Determine the (x, y) coordinate at the center of the cell enclosing the given text.  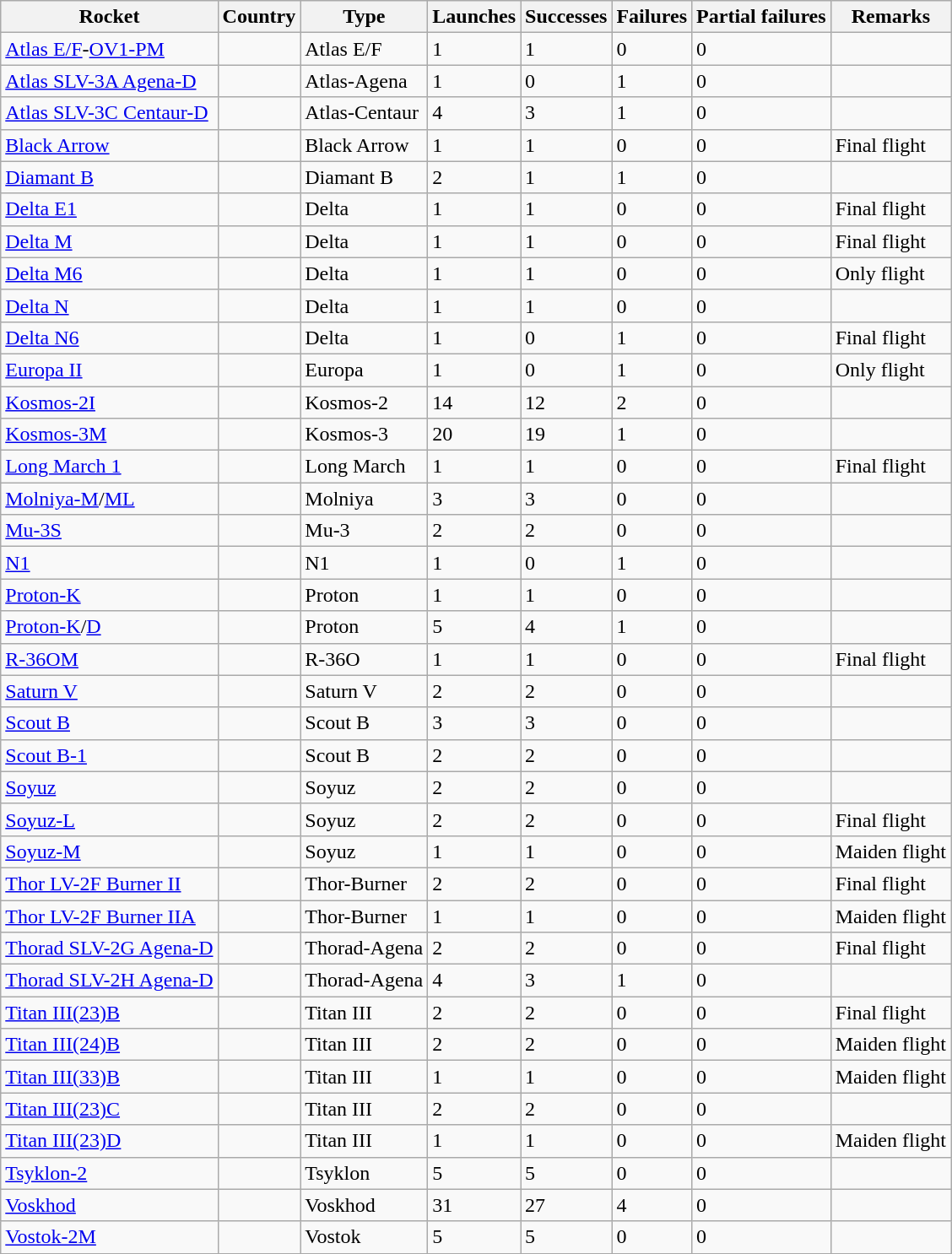
Mu-3 (365, 531)
Country (259, 17)
Titan III(23)C (110, 1109)
Titan III(23)D (110, 1141)
31 (474, 1205)
Thor LV-2F Burner IIA (110, 916)
Vostok-2M (110, 1237)
Titan III(33)B (110, 1077)
Kosmos-2 (365, 403)
Delta E1 (110, 209)
Titan III(24)B (110, 1045)
Successes (566, 17)
19 (566, 435)
Atlas E/F-OV1-PM (110, 49)
Europa II (110, 370)
Titan III(23)B (110, 1013)
Proton-K/D (110, 627)
Kosmos-3 (365, 435)
Molniya (365, 499)
Molniya-M/ML (110, 499)
Proton-K (110, 595)
R-36O (365, 659)
Atlas SLV-3C Centaur-D (110, 113)
Long March (365, 467)
14 (474, 403)
Tsyklon-2 (110, 1173)
Soyuz-M (110, 851)
20 (474, 435)
Delta M (110, 241)
Delta N6 (110, 338)
Thor LV-2F Burner II (110, 884)
27 (566, 1205)
Delta N (110, 305)
Partial failures (761, 17)
Kosmos-2I (110, 403)
Long March 1 (110, 467)
Soyuz-L (110, 819)
Thorad SLV-2H Agena-D (110, 981)
Atlas-Centaur (365, 113)
Type (365, 17)
Atlas-Agena (365, 81)
Mu-3S (110, 531)
Remarks (890, 17)
Launches (474, 17)
Thorad SLV-2G Agena-D (110, 949)
R-36OM (110, 659)
Atlas E/F (365, 49)
Europa (365, 370)
Rocket (110, 17)
Failures (652, 17)
Atlas SLV-3A Agena-D (110, 81)
12 (566, 403)
Vostok (365, 1237)
Tsyklon (365, 1173)
Scout B-1 (110, 755)
Kosmos-3M (110, 435)
Delta M6 (110, 273)
